Pinpoint the cell where the given text exists, returning its (X, Y) midpoint coordinate. 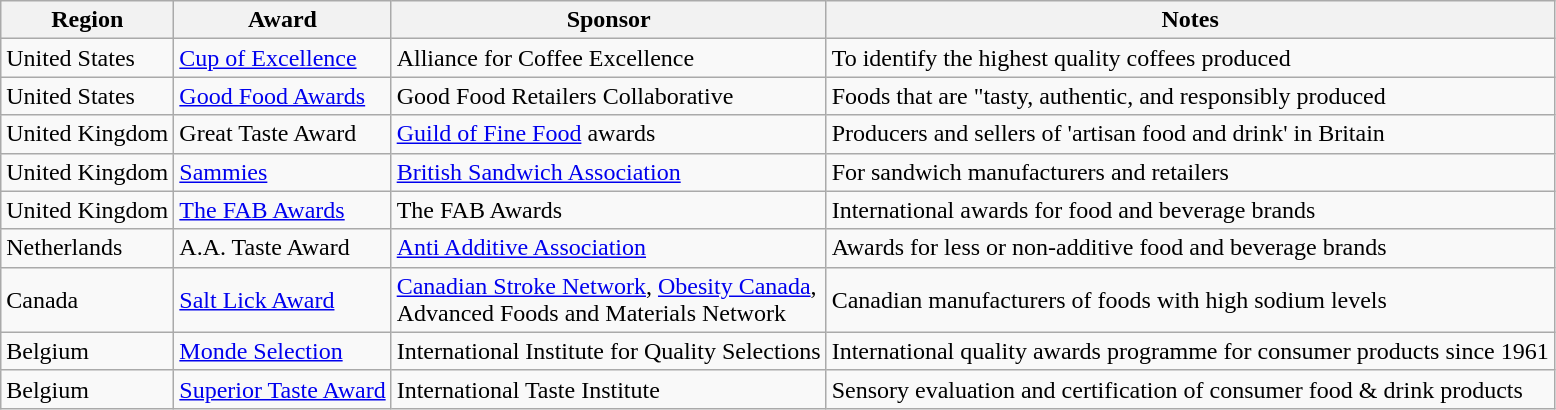
Monde Selection (282, 351)
Anti Additive Association (608, 248)
Awards for less or non-additive food and beverage brands (1190, 248)
Producers and sellers of 'artisan food and drink' in Britain (1190, 134)
Canadian manufacturers of foods with high sodium levels (1190, 300)
Salt Lick Award (282, 300)
Guild of Fine Food awards (608, 134)
Alliance for Coffee Excellence (608, 58)
Notes (1190, 20)
Sammies (282, 172)
International Taste Institute (608, 389)
Region (88, 20)
Canada (88, 300)
Netherlands (88, 248)
Award (282, 20)
Sensory evaluation and certification of consumer food & drink products (1190, 389)
For sandwich manufacturers and retailers (1190, 172)
Good Food Awards (282, 96)
Superior Taste Award (282, 389)
Foods that are "tasty, authentic, and responsibly produced (1190, 96)
Great Taste Award (282, 134)
Cup of Excellence (282, 58)
British Sandwich Association (608, 172)
Sponsor (608, 20)
Good Food Retailers Collaborative (608, 96)
International Institute for Quality Selections (608, 351)
A.A. Taste Award (282, 248)
To identify the highest quality coffees produced (1190, 58)
International quality awards programme for consumer products since 1961 (1190, 351)
Canadian Stroke Network, Obesity Canada, Advanced Foods and Materials Network (608, 300)
International awards for food and beverage brands (1190, 210)
